Return the (X, Y) coordinate for the center point of the cell that contains the specified text.  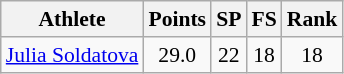
Athlete (72, 19)
Julia Soldatova (72, 55)
FS (264, 19)
SP (228, 19)
22 (228, 55)
Points (177, 19)
29.0 (177, 55)
Rank (312, 19)
